From the cell containing the given text, extract its center point as [X, Y] coordinate. 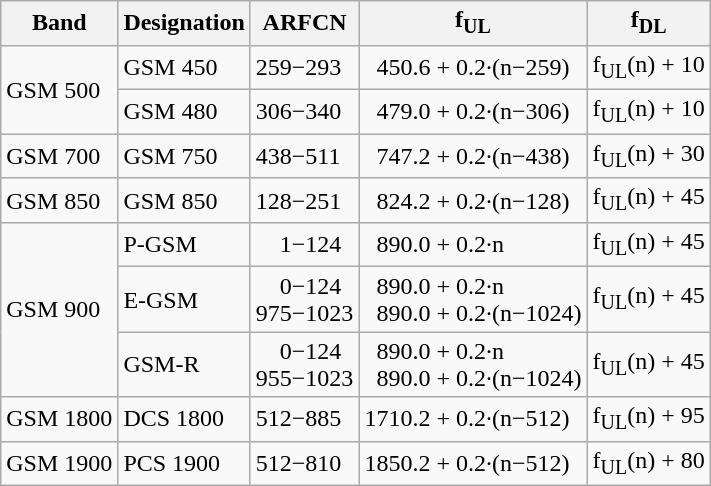
890.0 + 0.2·n [473, 244]
0−124955−1023 [304, 364]
306−340 [304, 111]
GSM 450 [184, 67]
450.6 + 0.2·(n−259) [473, 67]
GSM-R [184, 364]
P-GSM [184, 244]
GSM 700 [60, 156]
fDL [648, 23]
1850.2 + 0.2·(n−512) [473, 463]
GSM 1900 [60, 463]
PCS 1900 [184, 463]
fUL(n) + 80 [648, 463]
Band [60, 23]
ARFCN [304, 23]
DCS 1800 [184, 419]
512−885 [304, 419]
0−124975−1023 [304, 300]
479.0 + 0.2·(n−306) [473, 111]
E-GSM [184, 300]
fUL [473, 23]
824.2 + 0.2·(n−128) [473, 200]
438−511 [304, 156]
1710.2 + 0.2·(n−512) [473, 419]
GSM 900 [60, 309]
GSM 500 [60, 90]
128−251 [304, 200]
fUL(n) + 30 [648, 156]
512−810 [304, 463]
GSM 1800 [60, 419]
fUL(n) + 95 [648, 419]
1−124 [304, 244]
747.2 + 0.2·(n−438) [473, 156]
GSM 480 [184, 111]
GSM 750 [184, 156]
Designation [184, 23]
259−293 [304, 67]
